Extract the (x, y) coordinate from the center of the cell holding the provided text.  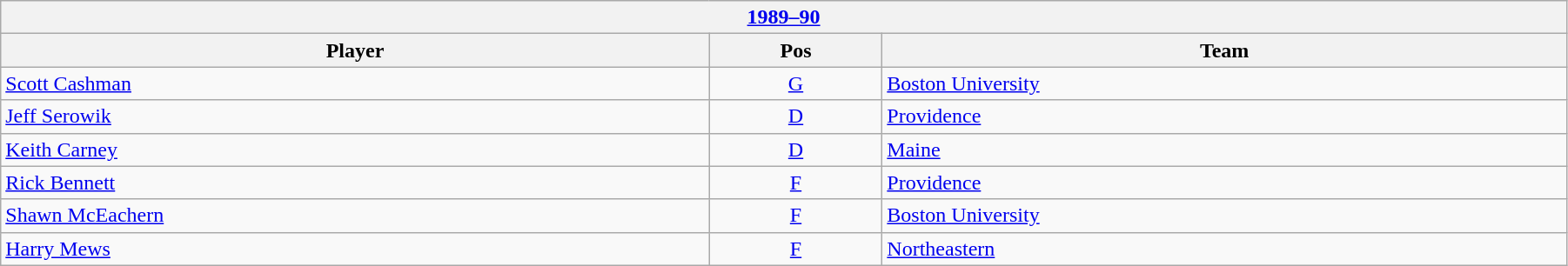
Player (355, 50)
Scott Cashman (355, 83)
1989–90 (784, 17)
Maine (1225, 150)
Pos (795, 50)
Northeastern (1225, 249)
G (795, 83)
Team (1225, 50)
Jeff Serowik (355, 116)
Keith Carney (355, 150)
Shawn McEachern (355, 216)
Harry Mews (355, 249)
Rick Bennett (355, 183)
